Detect which cell encompasses the target text, then output its [X, Y] center coordinate. 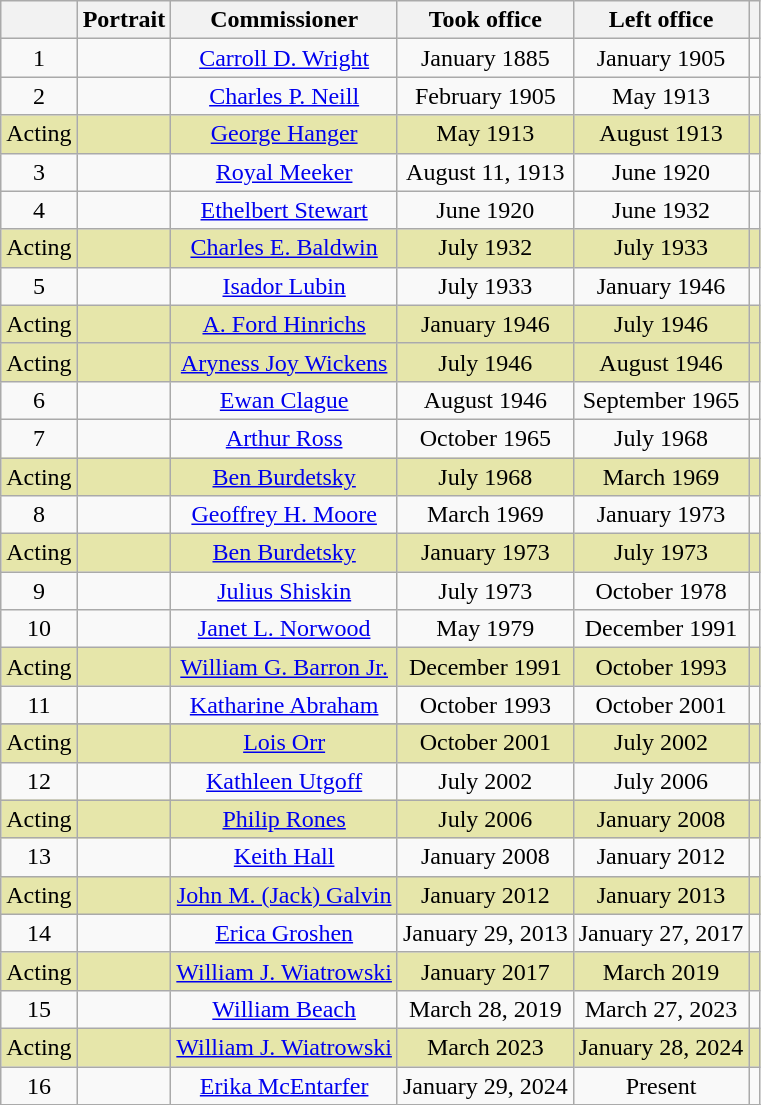
Charles E. Baldwin [284, 248]
11 [39, 705]
March 27, 2023 [661, 1009]
Lois Orr [284, 743]
6 [39, 400]
A. Ford Hinrichs [284, 324]
9 [39, 591]
1 [39, 58]
5 [39, 286]
Ethelbert Stewart [284, 210]
10 [39, 629]
William G. Barron Jr. [284, 667]
13 [39, 857]
Julius Shiskin [284, 591]
January 29, 2024 [485, 1085]
Arthur Ross [284, 438]
Took office [485, 20]
June 1932 [661, 210]
7 [39, 438]
14 [39, 933]
Portrait [124, 20]
January 2013 [661, 895]
George Hanger [284, 134]
January 29, 2013 [485, 933]
4 [39, 210]
15 [39, 1009]
March 28, 2019 [485, 1009]
August 11, 1913 [485, 172]
January 1905 [661, 58]
Erica Groshen [284, 933]
August 1913 [661, 134]
October 1965 [485, 438]
Geoffrey H. Moore [284, 515]
January 2017 [485, 971]
Carroll D. Wright [284, 58]
February 1905 [485, 96]
Aryness Joy Wickens [284, 362]
Katharine Abraham [284, 705]
October 1978 [661, 591]
March 2019 [661, 971]
Isador Lubin [284, 286]
John M. (Jack) Galvin [284, 895]
January 28, 2024 [661, 1047]
Left office [661, 20]
Kathleen Utgoff [284, 781]
2 [39, 96]
July 1932 [485, 248]
January 1885 [485, 58]
March 2023 [485, 1047]
Keith Hall [284, 857]
Philip Rones [284, 819]
12 [39, 781]
Charles P. Neill [284, 96]
8 [39, 515]
Ewan Clague [284, 400]
William Beach [284, 1009]
3 [39, 172]
16 [39, 1085]
Royal Meeker [284, 172]
May 1979 [485, 629]
January 27, 2017 [661, 933]
September 1965 [661, 400]
Commissioner [284, 20]
Janet L. Norwood [284, 629]
Present [661, 1085]
Erika McEntarfer [284, 1085]
